From the cell containing the given text, extract its center point as [x, y] coordinate. 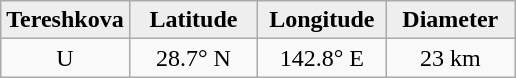
U [65, 58]
Diameter [450, 20]
Longitude [322, 20]
23 km [450, 58]
28.7° N [193, 58]
142.8° E [322, 58]
Tereshkova [65, 20]
Latitude [193, 20]
